Output the (X, Y) coordinate of the center of the cell containing the given text.  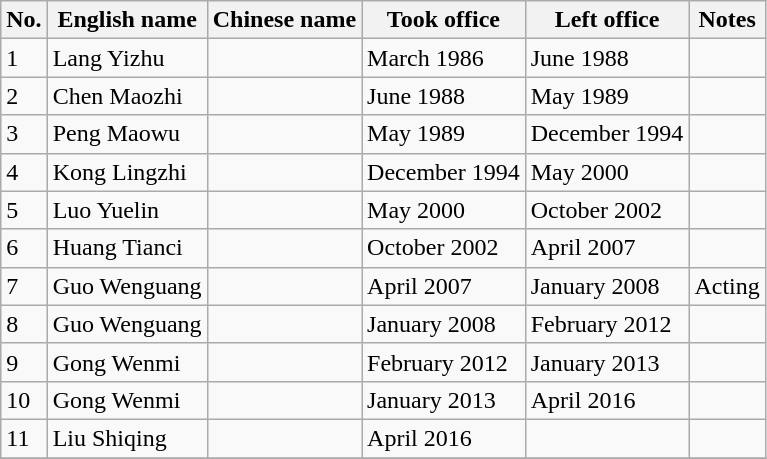
Chen Maozhi (127, 96)
Huang Tianci (127, 248)
5 (24, 210)
No. (24, 20)
2 (24, 96)
Liu Shiqing (127, 438)
Took office (444, 20)
11 (24, 438)
Kong Lingzhi (127, 172)
English name (127, 20)
6 (24, 248)
3 (24, 134)
Acting (727, 286)
9 (24, 362)
10 (24, 400)
1 (24, 58)
Luo Yuelin (127, 210)
Peng Maowu (127, 134)
Lang Yizhu (127, 58)
Chinese name (284, 20)
March 1986 (444, 58)
7 (24, 286)
8 (24, 324)
4 (24, 172)
Left office (607, 20)
Notes (727, 20)
